Return the (X, Y) coordinate for the center point of the cell that contains the specified text.  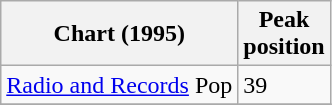
39 (284, 85)
Radio and Records Pop (120, 85)
Chart (1995) (120, 34)
Peakposition (284, 34)
